For the text-containing cell, return its midpoint in (X, Y) coordinate format. 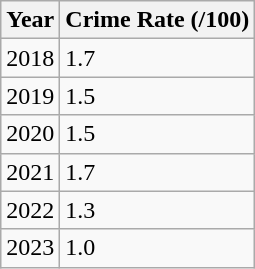
2019 (30, 96)
Crime Rate (/100) (158, 20)
Year (30, 20)
2018 (30, 58)
2022 (30, 210)
2020 (30, 134)
2021 (30, 172)
1.0 (158, 248)
2023 (30, 248)
1.3 (158, 210)
